Identify which cell holds the provided text, then report its (x, y) central coordinate. 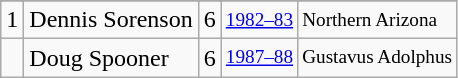
Doug Spooner (111, 58)
1 (12, 20)
Gustavus Adolphus (378, 58)
1987–88 (259, 58)
Dennis Sorenson (111, 20)
Northern Arizona (378, 20)
1982–83 (259, 20)
